Pinpoint the cell where the given text exists, returning its [X, Y] midpoint coordinate. 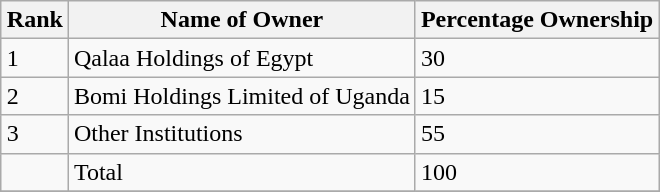
Bomi Holdings Limited of Uganda [242, 96]
30 [536, 58]
Other Institutions [242, 134]
Rank [34, 20]
3 [34, 134]
Qalaa Holdings of Egypt [242, 58]
55 [536, 134]
15 [536, 96]
2 [34, 96]
100 [536, 172]
Name of Owner [242, 20]
1 [34, 58]
Percentage Ownership [536, 20]
Total [242, 172]
